From the cell containing the given text, extract its center point as (X, Y) coordinate. 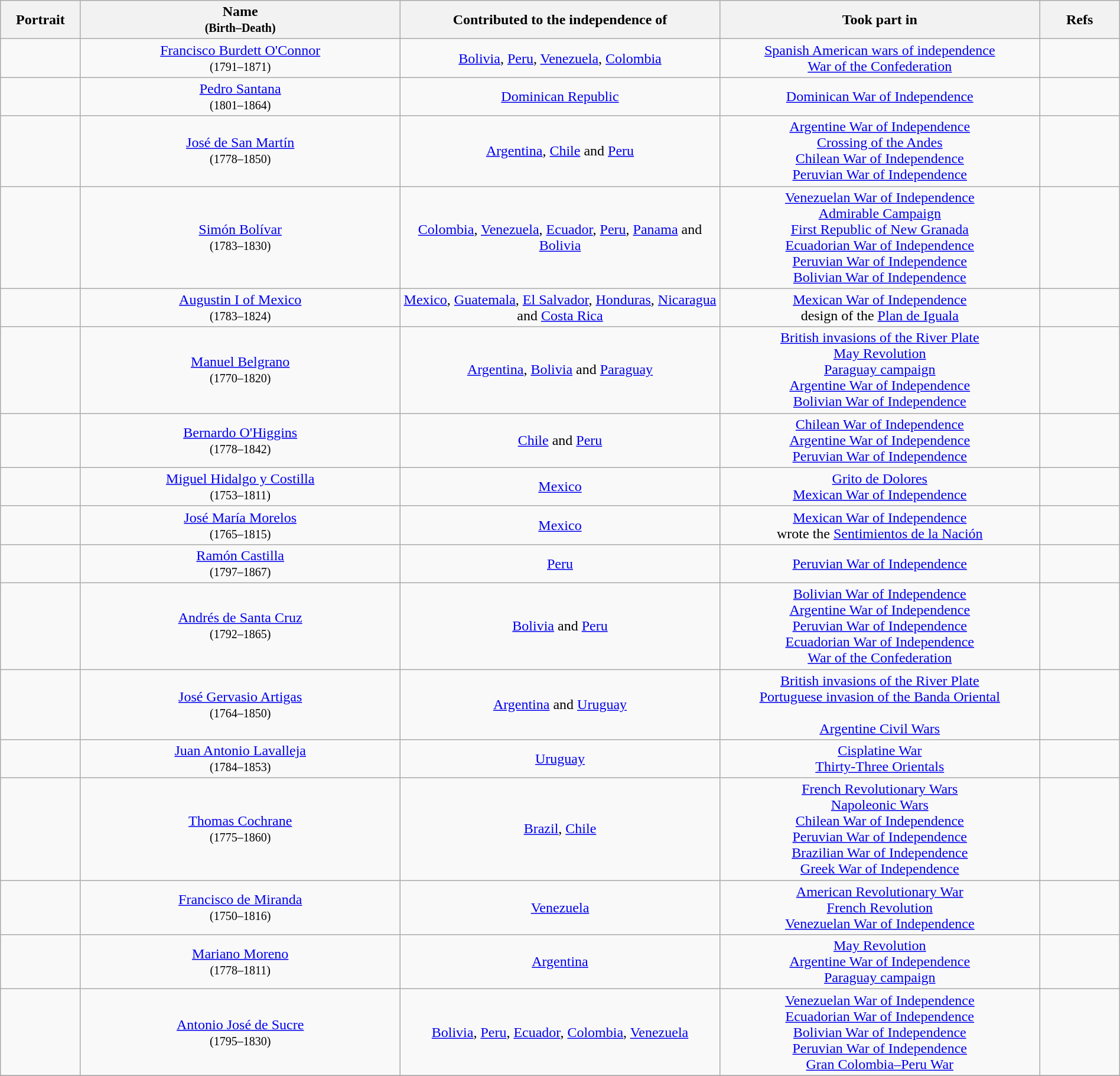
Dominican Republic (560, 97)
Pedro Santana(1801–1864) (240, 97)
Mexico, Guatemala, El Salvador, Honduras, Nicaragua and Costa Rica (560, 307)
Mexican War of Independencewrote the Sentimientos de la Nación (880, 525)
Antonio José de Sucre(1795–1830) (240, 1032)
José de San Martín(1778–1850) (240, 151)
José Gervasio Artigas(1764–1850) (240, 704)
Peruvian War of Independence (880, 564)
Andrés de Santa Cruz(1792–1865) (240, 626)
Chilean War of IndependenceArgentine War of IndependencePeruvian War of Independence (880, 440)
Miguel Hidalgo y Costilla(1753–1811) (240, 487)
Francisco Burdett O'Connor(1791–1871) (240, 58)
Colombia, Venezuela, Ecuador, Peru, Panama and Bolivia (560, 238)
Juan Antonio Lavalleja(1784–1853) (240, 759)
José María Morelos(1765–1815) (240, 525)
May RevolutionArgentine War of IndependenceParaguay campaign (880, 962)
Argentina, Chile and Peru (560, 151)
Manuel Belgrano(1770–1820) (240, 370)
Mexican War of Independencedesign of the Plan de Iguala (880, 307)
Bolivia and Peru (560, 626)
Bolivia, Peru, Ecuador, Colombia, Venezuela (560, 1032)
Venezuelan War of IndependenceEcuadorian War of IndependenceBolivian War of IndependencePeruvian War of IndependenceGran Colombia–Peru War (880, 1032)
American Revolutionary WarFrench RevolutionVenezuelan War of Independence (880, 908)
French Revolutionary WarsNapoleonic WarsChilean War of IndependencePeruvian War of IndependenceBrazilian War of IndependenceGreek War of Independence (880, 830)
Venezuela (560, 908)
Brazil, Chile (560, 830)
Cisplatine WarThirty-Three Orientals (880, 759)
British invasions of the River PlateMay RevolutionParaguay campaignArgentine War of IndependenceBolivian War of Independence (880, 370)
Contributed to the independence of (560, 20)
Took part in (880, 20)
Spanish American wars of independenceWar of the Confederation (880, 58)
Mariano Moreno(1778–1811) (240, 962)
Peru (560, 564)
Uruguay (560, 759)
Thomas Cochrane(1775–1860) (240, 830)
Francisco de Miranda(1750–1816) (240, 908)
Dominican War of Independence (880, 97)
Grito de DoloresMexican War of Independence (880, 487)
Chile and Peru (560, 440)
Argentina, Bolivia and Paraguay (560, 370)
Ramón Castilla(1797–1867) (240, 564)
Argentina (560, 962)
Portrait (40, 20)
Simón Bolívar(1783–1830) (240, 238)
Bolivia, Peru, Venezuela, Colombia (560, 58)
Bernardo O'Higgins(1778–1842) (240, 440)
Bolivian War of IndependenceArgentine War of IndependencePeruvian War of IndependenceEcuadorian War of IndependenceWar of the Confederation (880, 626)
Augustin I of Mexico(1783–1824) (240, 307)
Refs (1080, 20)
Argentine War of IndependenceCrossing of the AndesChilean War of IndependencePeruvian War of Independence (880, 151)
Name(Birth–Death) (240, 20)
Argentina and Uruguay (560, 704)
British invasions of the River PlatePortuguese invasion of the Banda OrientalArgentine Civil Wars (880, 704)
